Determine the (x, y) coordinate at the center of the cell enclosing the given text.  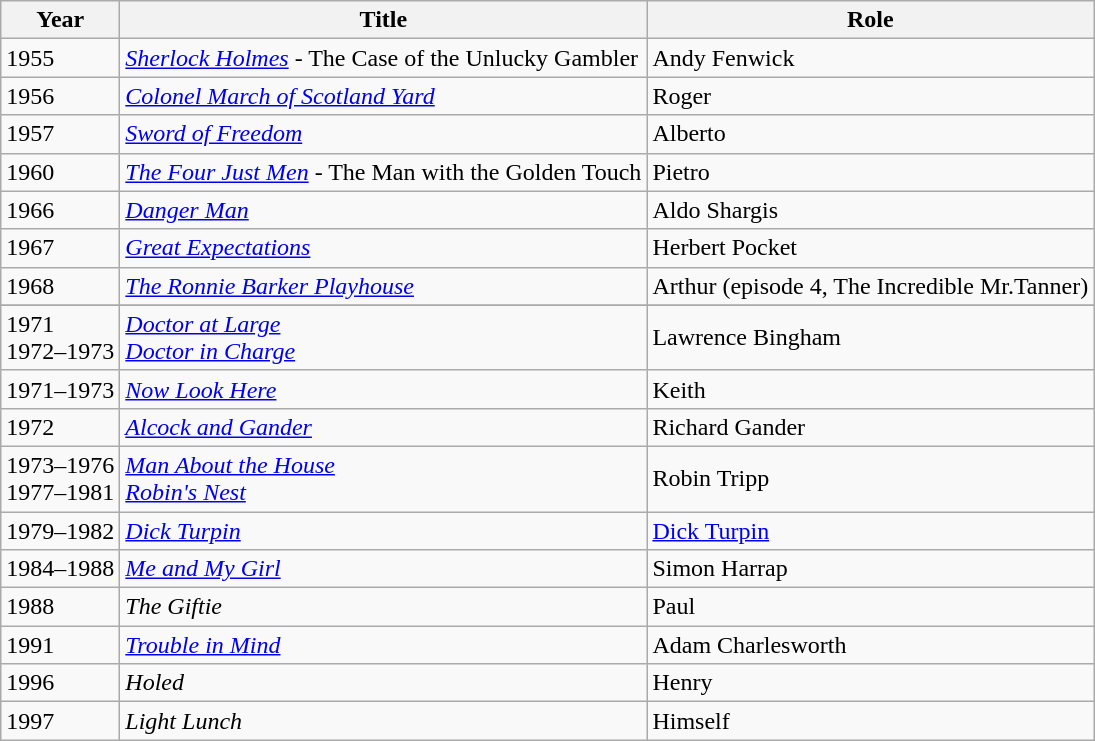
1957 (60, 134)
Robin Tripp (870, 478)
Role (870, 20)
Arthur (episode 4, The Incredible Mr.Tanner) (870, 286)
1967 (60, 248)
Pietro (870, 172)
1996 (60, 683)
Danger Man (384, 210)
Year (60, 20)
Man About the HouseRobin's Nest (384, 478)
Henry (870, 683)
Light Lunch (384, 721)
Herbert Pocket (870, 248)
1973–19761977–1981 (60, 478)
Alcock and Gander (384, 427)
1966 (60, 210)
Adam Charlesworth (870, 645)
Keith (870, 389)
The Giftie (384, 607)
Great Expectations (384, 248)
Alberto (870, 134)
Holed (384, 683)
1972 (60, 427)
1997 (60, 721)
1968 (60, 286)
Aldo Shargis (870, 210)
1988 (60, 607)
Now Look Here (384, 389)
1956 (60, 96)
Simon Harrap (870, 569)
Title (384, 20)
Richard Gander (870, 427)
Himself (870, 721)
1984–1988 (60, 569)
Sherlock Holmes - The Case of the Unlucky Gambler (384, 58)
Me and My Girl (384, 569)
19711972–1973 (60, 338)
Roger (870, 96)
1960 (60, 172)
Paul (870, 607)
Sword of Freedom (384, 134)
The Ronnie Barker Playhouse (384, 286)
Trouble in Mind (384, 645)
The Four Just Men - The Man with the Golden Touch (384, 172)
Andy Fenwick (870, 58)
Doctor at LargeDoctor in Charge (384, 338)
Colonel March of Scotland Yard (384, 96)
1971–1973 (60, 389)
1955 (60, 58)
1979–1982 (60, 531)
Lawrence Bingham (870, 338)
1991 (60, 645)
